Return the (x, y) coordinate for the center point of the cell that contains the specified text.  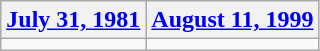
July 31, 1981 (74, 20)
August 11, 1999 (232, 20)
